Locate the cell with the specified text and output its (x, y) center coordinate. 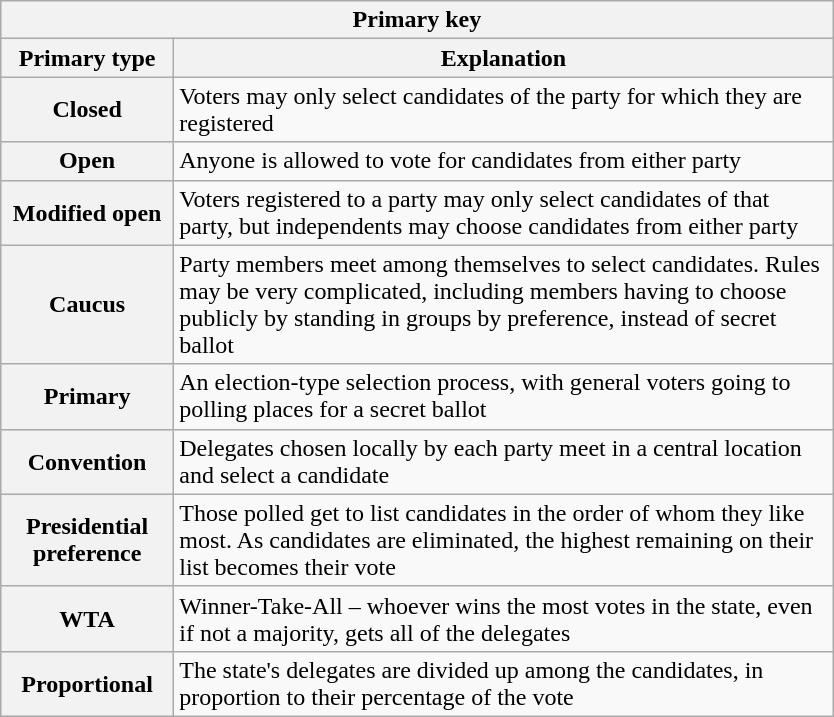
Open (88, 161)
Primary type (88, 58)
The state's delegates are divided up among the candidates, in proportion to their percentage of the vote (504, 684)
Modified open (88, 212)
Voters registered to a party may only select candidates of that party, but independents may choose candidates from either party (504, 212)
Caucus (88, 304)
WTA (88, 618)
Convention (88, 462)
Anyone is allowed to vote for candidates from either party (504, 161)
Proportional (88, 684)
Presidential preference (88, 540)
Voters may only select candidates of the party for which they are registered (504, 110)
Primary (88, 396)
Closed (88, 110)
Primary key (418, 20)
Explanation (504, 58)
Delegates chosen locally by each party meet in a central location and select a candidate (504, 462)
An election-type selection process, with general voters going to polling places for a secret ballot (504, 396)
Winner-Take-All – whoever wins the most votes in the state, even if not a majority, gets all of the delegates (504, 618)
